Identify which cell holds the provided text, then report its (X, Y) central coordinate. 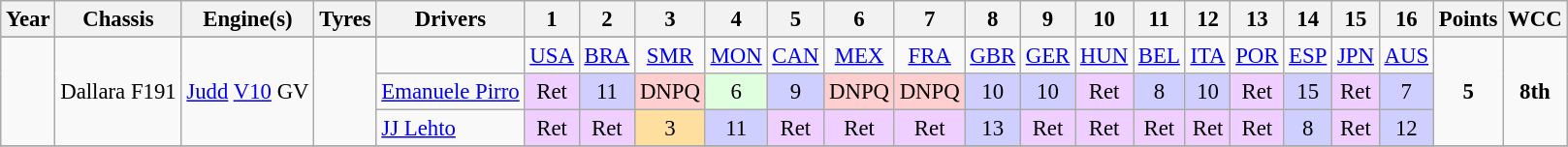
SMR (671, 56)
JJ Lehto (450, 129)
4 (736, 19)
Tyres (345, 19)
Emanuele Pirro (450, 92)
FRA (929, 56)
USA (552, 56)
Judd V10 GV (248, 93)
Drivers (450, 19)
HUN (1104, 56)
BRA (607, 56)
JPN (1356, 56)
MEX (859, 56)
ITA (1208, 56)
ESP (1308, 56)
GER (1047, 56)
1 (552, 19)
8th (1535, 93)
Dallara F191 (118, 93)
MON (736, 56)
Chassis (118, 19)
GBR (993, 56)
POR (1257, 56)
WCC (1535, 19)
2 (607, 19)
AUS (1406, 56)
CAN (795, 56)
Year (28, 19)
BEL (1160, 56)
Points (1468, 19)
16 (1406, 19)
Engine(s) (248, 19)
14 (1308, 19)
